Determine the (X, Y) coordinate at the center of the cell enclosing the given text.  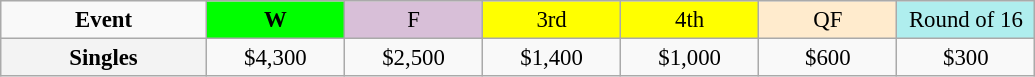
3rd (552, 20)
$2,500 (413, 58)
Singles (104, 58)
F (413, 20)
QF (828, 20)
$1,400 (552, 58)
Round of 16 (966, 20)
W (275, 20)
Event (104, 20)
$600 (828, 58)
$1,000 (690, 58)
4th (690, 20)
$300 (966, 58)
$4,300 (275, 58)
